Identify which cell holds the provided text, then report its [x, y] central coordinate. 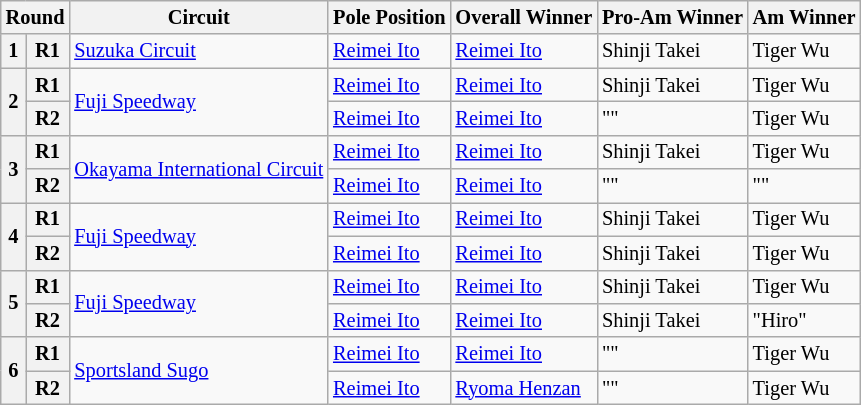
Overall Winner [524, 17]
Ryoma Henzan [524, 388]
"Hiro" [804, 320]
5 [14, 304]
Okayama International Circuit [198, 168]
Am Winner [804, 17]
Round [36, 17]
Circuit [198, 17]
Pole Position [389, 17]
Pro-Am Winner [672, 17]
1 [14, 51]
2 [14, 102]
4 [14, 236]
Suzuka Circuit [198, 51]
Sportsland Sugo [198, 370]
3 [14, 168]
6 [14, 370]
